Find where the given text appears and provide that cell's center as (X, Y) coordinate. 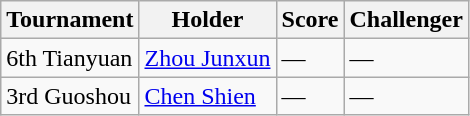
Zhou Junxun (208, 58)
Holder (208, 20)
6th Tianyuan (70, 58)
Tournament (70, 20)
Challenger (406, 20)
Chen Shien (208, 96)
Score (310, 20)
3rd Guoshou (70, 96)
